From the cell containing the given text, extract its center point as (X, Y) coordinate. 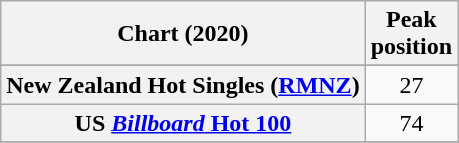
74 (411, 123)
Chart (2020) (183, 34)
27 (411, 85)
New Zealand Hot Singles (RMNZ) (183, 85)
US Billboard Hot 100 (183, 123)
Peakposition (411, 34)
